Find where the given text appears and provide that cell's center as (x, y) coordinate. 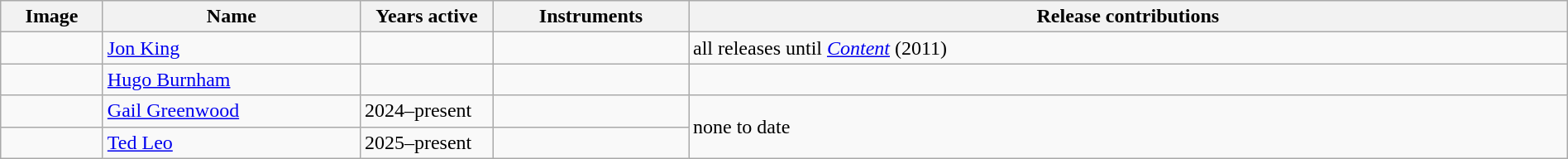
Name (232, 17)
Gail Greenwood (232, 111)
Ted Leo (232, 142)
all releases until Content (2011) (1128, 48)
2025–present (427, 142)
2024–present (427, 111)
Years active (427, 17)
Release contributions (1128, 17)
none to date (1128, 127)
Image (52, 17)
Instruments (590, 17)
Jon King (232, 48)
Hugo Burnham (232, 79)
